Search for the cell housing the specified text and yield its (X, Y) center coordinate. 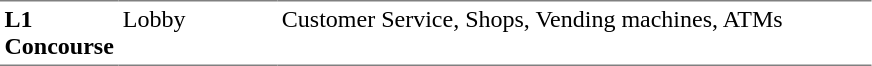
Customer Service, Shops, Vending machines, ATMs (574, 33)
Lobby (198, 33)
L1Concourse (59, 33)
